Return the (x, y) coordinate for the center point of the cell that contains the specified text.  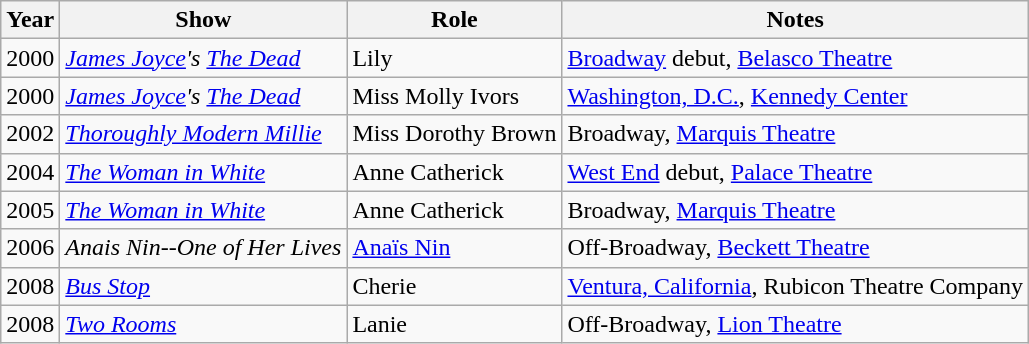
Washington, D.C., Kennedy Center (795, 96)
Broadway debut, Belasco Theatre (795, 58)
Notes (795, 20)
Miss Dorothy Brown (454, 134)
Show (204, 20)
Year (30, 20)
2005 (30, 210)
West End debut, Palace Theatre (795, 172)
Lanie (454, 324)
2004 (30, 172)
Role (454, 20)
Anais Nin--One of Her Lives (204, 248)
Off-Broadway, Beckett Theatre (795, 248)
Anaïs Nin (454, 248)
Miss Molly Ivors (454, 96)
Off-Broadway, Lion Theatre (795, 324)
2006 (30, 248)
2002 (30, 134)
Ventura, California, Rubicon Theatre Company (795, 286)
Lily (454, 58)
Thoroughly Modern Millie (204, 134)
Bus Stop (204, 286)
Cherie (454, 286)
Two Rooms (204, 324)
